Extract the (X, Y) coordinate from the center of the cell holding the provided text.  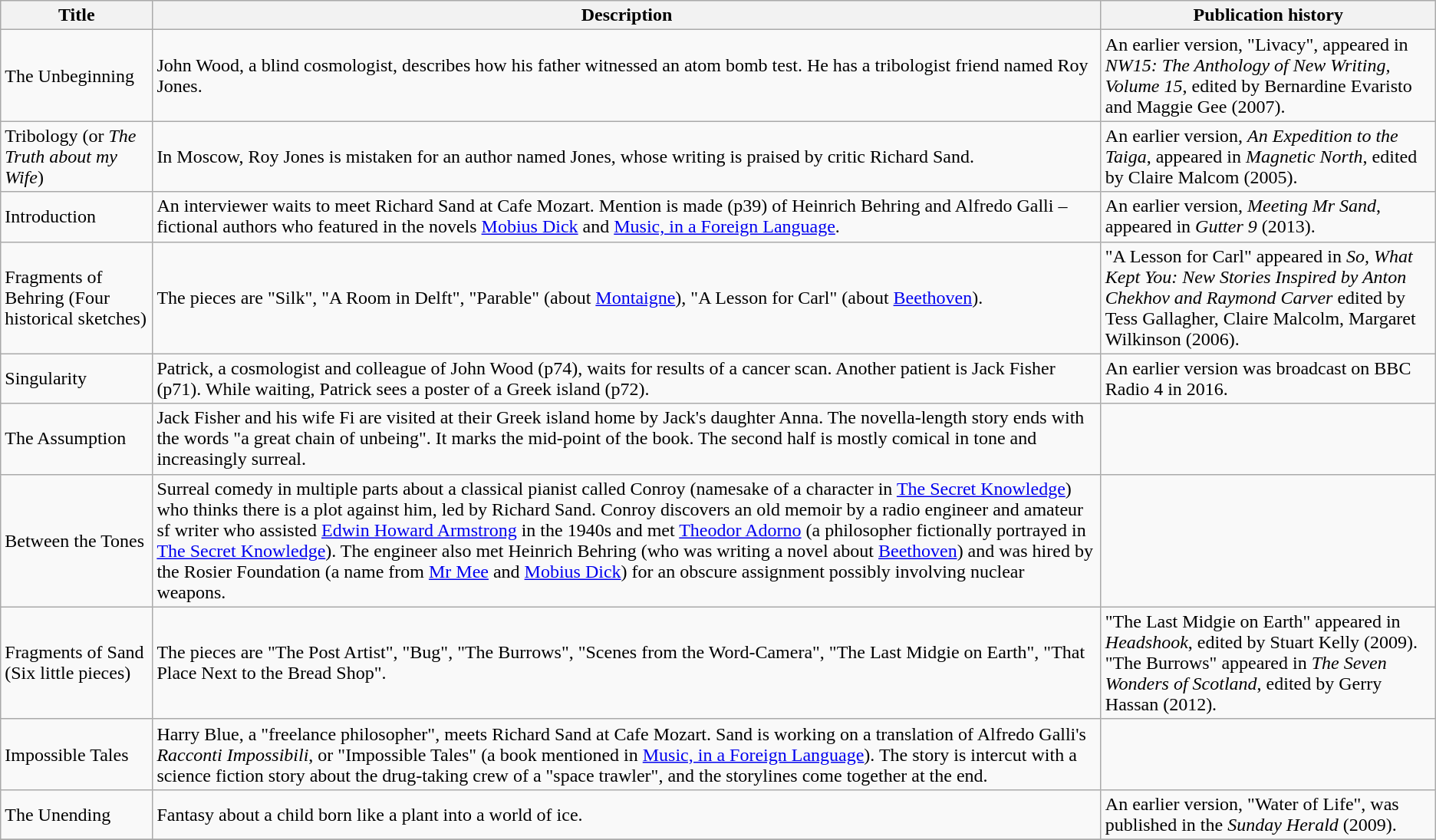
The Unbeginning (77, 75)
Tribology (or The Truth about my Wife) (77, 156)
An earlier version was broadcast on BBC Radio 4 in 2016. (1268, 379)
The pieces are "Silk", "A Room in Delft", "Parable" (about Montaigne), "A Lesson for Carl" (about Beethoven). (627, 298)
Singularity (77, 379)
An earlier version, "Water of Life", was published in the Sunday Herald (2009). (1268, 815)
An earlier version, An Expedition to the Taiga, appeared in Magnetic North, edited by Claire Malcom (2005). (1268, 156)
The Unending (77, 815)
Publication history (1268, 15)
Impossible Tales (77, 754)
In Moscow, Roy Jones is mistaken for an author named Jones, whose writing is praised by critic Richard Sand. (627, 156)
The Assumption (77, 439)
An earlier version, Meeting Mr Sand, appeared in Gutter 9 (2013). (1268, 216)
An earlier version, "Livacy", appeared in NW15: The Anthology of New Writing, Volume 15, edited by Bernardine Evaristo and Maggie Gee (2007). (1268, 75)
Fragments of Behring (Four historical sketches) (77, 298)
Between the Tones (77, 540)
Fragments of Sand (Six little pieces) (77, 663)
Introduction (77, 216)
Title (77, 15)
Description (627, 15)
Fantasy about a child born like a plant into a world of ice. (627, 815)
John Wood, a blind cosmologist, describes how his father witnessed an atom bomb test. He has a tribologist friend named Roy Jones. (627, 75)
